Return [x, y] of the center of cell containing provided text 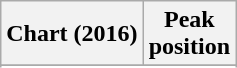
Peakposition [189, 34]
Chart (2016) [72, 34]
